Search for the cell housing the specified text and yield its (X, Y) center coordinate. 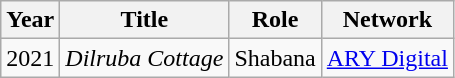
Shabana (275, 58)
Title (144, 20)
Role (275, 20)
2021 (30, 58)
Network (387, 20)
ARY Digital (387, 58)
Dilruba Cottage (144, 58)
Year (30, 20)
